Pinpoint the cell where the given text exists, returning its [x, y] midpoint coordinate. 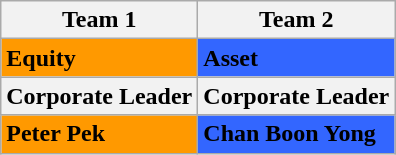
Team 1 [100, 20]
Team 2 [296, 20]
Chan Boon Yong [296, 134]
Asset [296, 58]
Equity [100, 58]
Peter Pek [100, 134]
